Return [X, Y] of the center of cell containing provided text 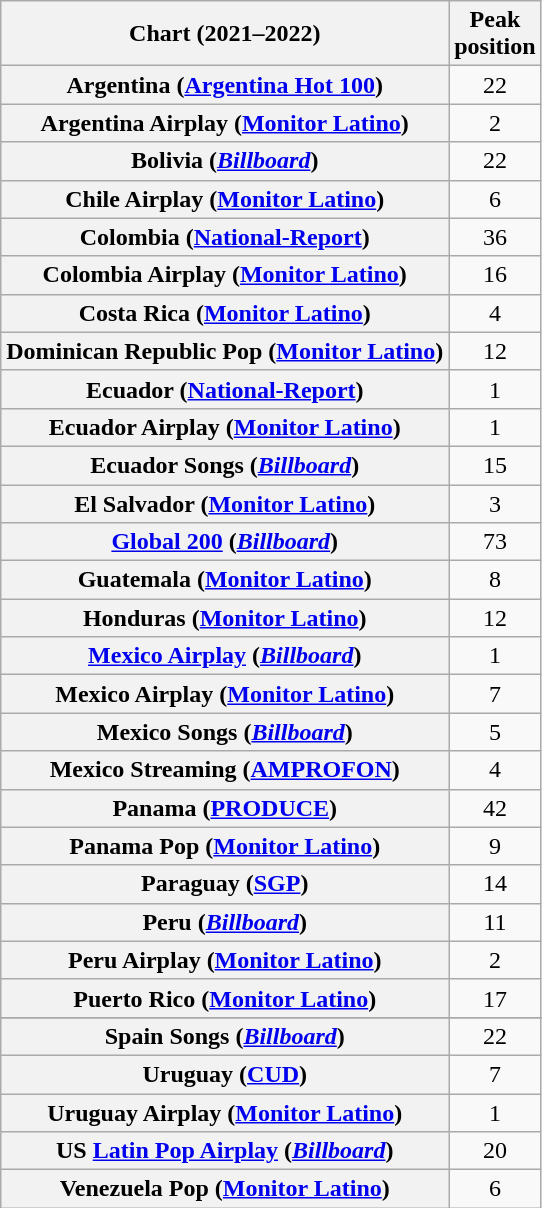
Bolivia (Billboard) [225, 161]
5 [495, 732]
Colombia Airplay (Monitor Latino) [225, 275]
Global 200 (Billboard) [225, 542]
14 [495, 884]
73 [495, 542]
11 [495, 922]
Mexico Streaming (AMPROFON) [225, 770]
Ecuador (National-Report) [225, 389]
Venezuela Pop (Monitor Latino) [225, 1189]
17 [495, 998]
15 [495, 465]
Chart (2021–2022) [225, 34]
42 [495, 808]
Dominican Republic Pop (Monitor Latino) [225, 351]
Peru Airplay (Monitor Latino) [225, 960]
20 [495, 1151]
Argentina Airplay (Monitor Latino) [225, 123]
Peru (Billboard) [225, 922]
Mexico Airplay (Billboard) [225, 656]
Uruguay (CUD) [225, 1074]
Costa Rica (Monitor Latino) [225, 313]
Chile Airplay (Monitor Latino) [225, 199]
Colombia (National-Report) [225, 237]
Ecuador Airplay (Monitor Latino) [225, 427]
9 [495, 846]
Argentina (Argentina Hot 100) [225, 85]
Uruguay Airplay (Monitor Latino) [225, 1113]
Mexico Songs (Billboard) [225, 732]
US Latin Pop Airplay (Billboard) [225, 1151]
El Salvador (Monitor Latino) [225, 503]
Guatemala (Monitor Latino) [225, 580]
36 [495, 237]
Puerto Rico (Monitor Latino) [225, 998]
Panama Pop (Monitor Latino) [225, 846]
Honduras (Monitor Latino) [225, 618]
8 [495, 580]
Mexico Airplay (Monitor Latino) [225, 694]
Spain Songs (Billboard) [225, 1036]
Panama (PRODUCE) [225, 808]
16 [495, 275]
Paraguay (SGP) [225, 884]
Ecuador Songs (Billboard) [225, 465]
3 [495, 503]
Peakposition [495, 34]
